Determine the (X, Y) coordinate at the center of the cell enclosing the given text.  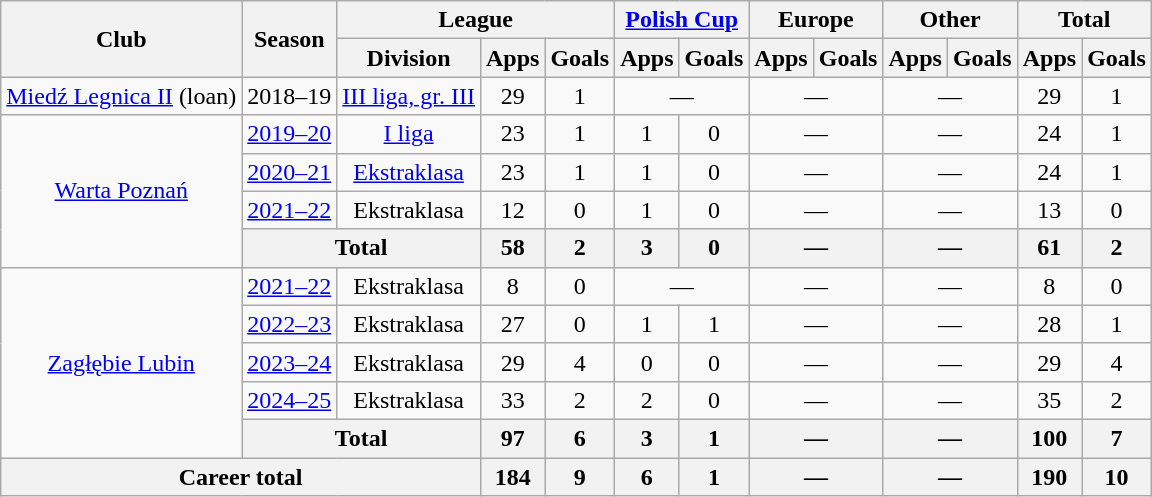
2018–19 (290, 96)
184 (512, 477)
League (476, 20)
13 (1049, 210)
Division (409, 58)
7 (1117, 438)
Season (290, 39)
61 (1049, 248)
100 (1049, 438)
97 (512, 438)
Other (950, 20)
2022–23 (290, 324)
28 (1049, 324)
190 (1049, 477)
Warta Poznań (122, 191)
Miedź Legnica II (loan) (122, 96)
10 (1117, 477)
Polish Cup (682, 20)
2019–20 (290, 134)
12 (512, 210)
III liga, gr. III (409, 96)
Club (122, 39)
2024–25 (290, 400)
Zagłębie Lubin (122, 362)
58 (512, 248)
27 (512, 324)
9 (580, 477)
Career total (241, 477)
2023–24 (290, 362)
2020–21 (290, 172)
Europe (816, 20)
35 (1049, 400)
33 (512, 400)
I liga (409, 134)
